For the text-containing cell, return its midpoint in [X, Y] coordinate format. 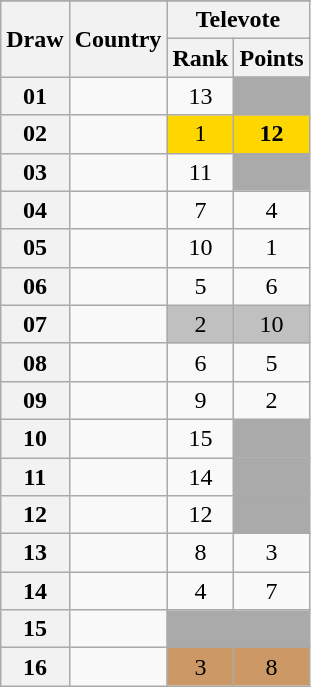
09 [35, 400]
04 [35, 210]
Country [118, 39]
08 [35, 362]
16 [35, 667]
Draw [35, 39]
03 [35, 172]
02 [35, 134]
01 [35, 96]
07 [35, 324]
9 [200, 400]
Rank [200, 58]
Points [272, 58]
05 [35, 248]
Televote [238, 20]
06 [35, 286]
